Extract the [X, Y] coordinate from the center of the cell holding the provided text.  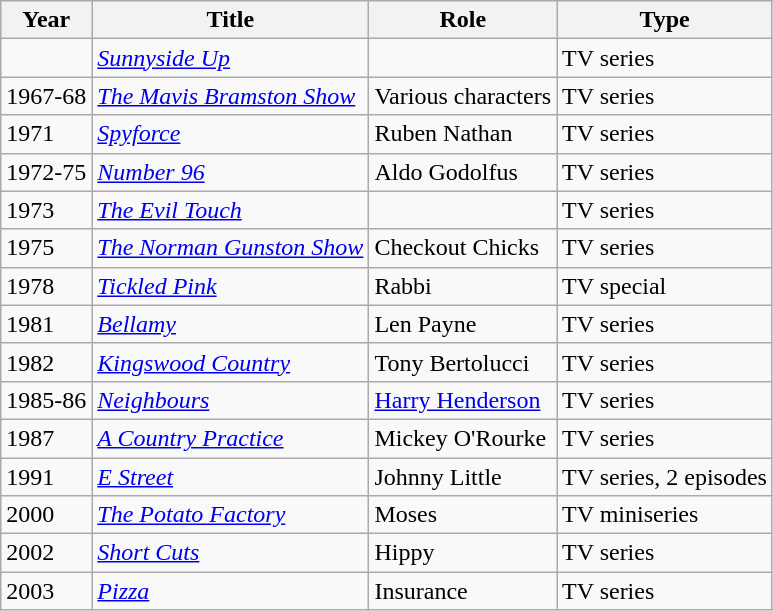
1987 [46, 438]
Sunnyside Up [230, 58]
The Potato Factory [230, 515]
Len Payne [463, 324]
Checkout Chicks [463, 248]
Year [46, 20]
Title [230, 20]
Mickey O'Rourke [463, 438]
TV special [665, 286]
TV miniseries [665, 515]
2002 [46, 553]
Various characters [463, 96]
Neighbours [230, 400]
TV series, 2 episodes [665, 477]
Role [463, 20]
1967-68 [46, 96]
Aldo Godolfus [463, 172]
Spyforce [230, 134]
Short Cuts [230, 553]
Insurance [463, 591]
1975 [46, 248]
E Street [230, 477]
1978 [46, 286]
Number 96 [230, 172]
Type [665, 20]
Harry Henderson [463, 400]
A Country Practice [230, 438]
Tony Bertolucci [463, 362]
Moses [463, 515]
1991 [46, 477]
Bellamy [230, 324]
2003 [46, 591]
1971 [46, 134]
The Mavis Bramston Show [230, 96]
The Evil Touch [230, 210]
1982 [46, 362]
1985-86 [46, 400]
1973 [46, 210]
Johnny Little [463, 477]
Rabbi [463, 286]
Hippy [463, 553]
2000 [46, 515]
Pizza [230, 591]
1981 [46, 324]
The Norman Gunston Show [230, 248]
Tickled Pink [230, 286]
1972-75 [46, 172]
Kingswood Country [230, 362]
Ruben Nathan [463, 134]
